Extract the (x, y) coordinate from the center of the cell holding the provided text.  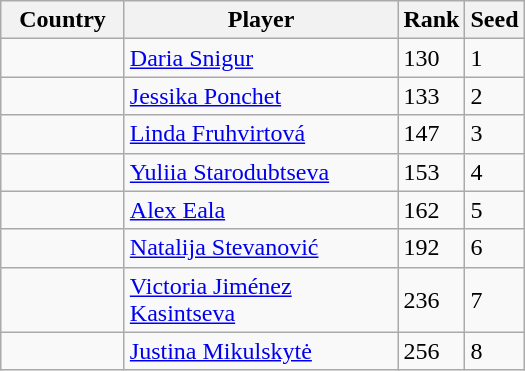
8 (494, 351)
Victoria Jiménez Kasintseva (261, 300)
Alex Eala (261, 210)
256 (432, 351)
Seed (494, 20)
236 (432, 300)
153 (432, 172)
Justina Mikulskytė (261, 351)
1 (494, 58)
Yuliia Starodubtseva (261, 172)
Player (261, 20)
133 (432, 96)
Country (63, 20)
192 (432, 248)
130 (432, 58)
Rank (432, 20)
Jessika Ponchet (261, 96)
147 (432, 134)
3 (494, 134)
5 (494, 210)
7 (494, 300)
Natalija Stevanović (261, 248)
2 (494, 96)
4 (494, 172)
6 (494, 248)
Linda Fruhvirtová (261, 134)
Daria Snigur (261, 58)
162 (432, 210)
